Find where the given text appears and provide that cell's center as (X, Y) coordinate. 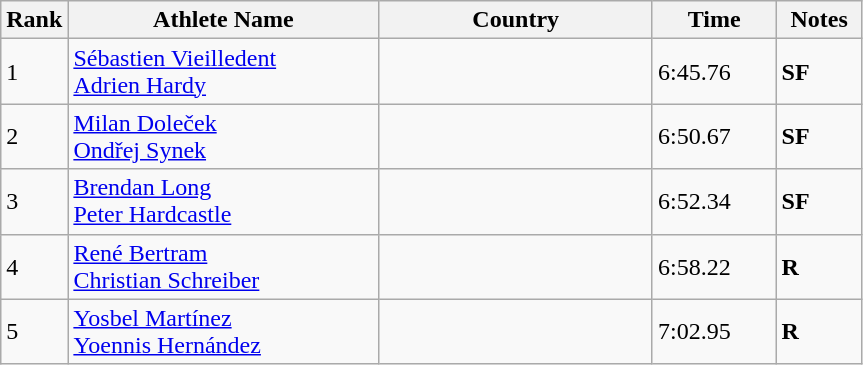
Rank (34, 20)
7:02.95 (714, 332)
Time (714, 20)
4 (34, 266)
Brendan Long Peter Hardcastle (224, 202)
Notes (819, 20)
6:50.67 (714, 136)
2 (34, 136)
Milan Doleček Ondřej Synek (224, 136)
5 (34, 332)
Country (516, 20)
René Bertram Christian Schreiber (224, 266)
6:45.76 (714, 72)
6:58.22 (714, 266)
1 (34, 72)
Athlete Name (224, 20)
6:52.34 (714, 202)
Yosbel Martínez Yoennis Hernández (224, 332)
Sébastien Vieilledent Adrien Hardy (224, 72)
3 (34, 202)
